Extract the [X, Y] coordinate from the center of the cell holding the provided text.  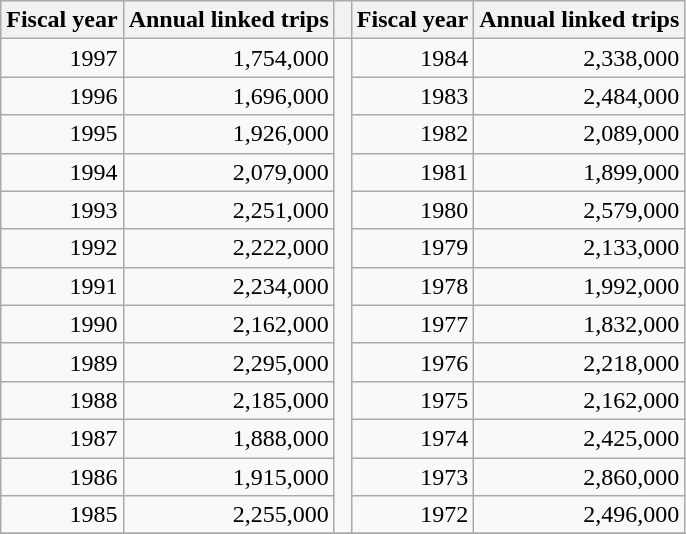
1980 [412, 210]
1995 [62, 134]
2,079,000 [228, 172]
2,338,000 [580, 58]
1,992,000 [580, 286]
2,255,000 [228, 515]
1,926,000 [228, 134]
1988 [62, 400]
1,915,000 [228, 477]
1976 [412, 362]
1972 [412, 515]
1979 [412, 248]
2,133,000 [580, 248]
1978 [412, 286]
1985 [62, 515]
2,579,000 [580, 210]
1983 [412, 96]
1,888,000 [228, 438]
1982 [412, 134]
1,754,000 [228, 58]
2,496,000 [580, 515]
1987 [62, 438]
1,832,000 [580, 324]
2,425,000 [580, 438]
1993 [62, 210]
1977 [412, 324]
1997 [62, 58]
1975 [412, 400]
1994 [62, 172]
1,899,000 [580, 172]
1991 [62, 286]
1986 [62, 477]
2,295,000 [228, 362]
2,185,000 [228, 400]
1992 [62, 248]
2,234,000 [228, 286]
1990 [62, 324]
1996 [62, 96]
1989 [62, 362]
2,089,000 [580, 134]
1981 [412, 172]
1,696,000 [228, 96]
1984 [412, 58]
2,484,000 [580, 96]
2,251,000 [228, 210]
1973 [412, 477]
1974 [412, 438]
2,222,000 [228, 248]
2,218,000 [580, 362]
2,860,000 [580, 477]
